From the cell containing the given text, extract its center point as (X, Y) coordinate. 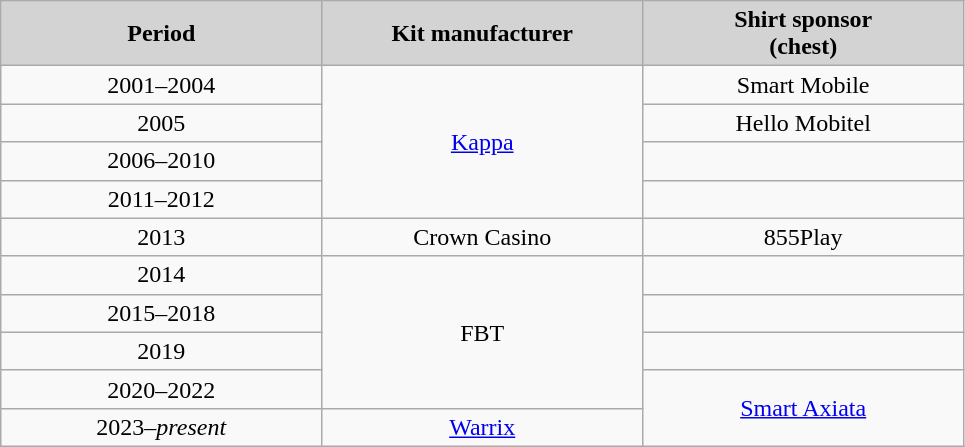
2011–2012 (162, 199)
855Play (804, 237)
2013 (162, 237)
Smart Mobile (804, 85)
2014 (162, 275)
2001–2004 (162, 85)
2015–2018 (162, 313)
2005 (162, 123)
2019 (162, 351)
Shirt sponsor (chest) (804, 34)
Kappa (482, 142)
2020–2022 (162, 389)
Hello Mobitel (804, 123)
Kit manufacturer (482, 34)
Warrix (482, 427)
2023–present (162, 427)
Smart Axiata (804, 408)
2006–2010 (162, 161)
FBT (482, 332)
Period (162, 34)
Crown Casino (482, 237)
